Detect which cell encompasses the target text, then output its [x, y] center coordinate. 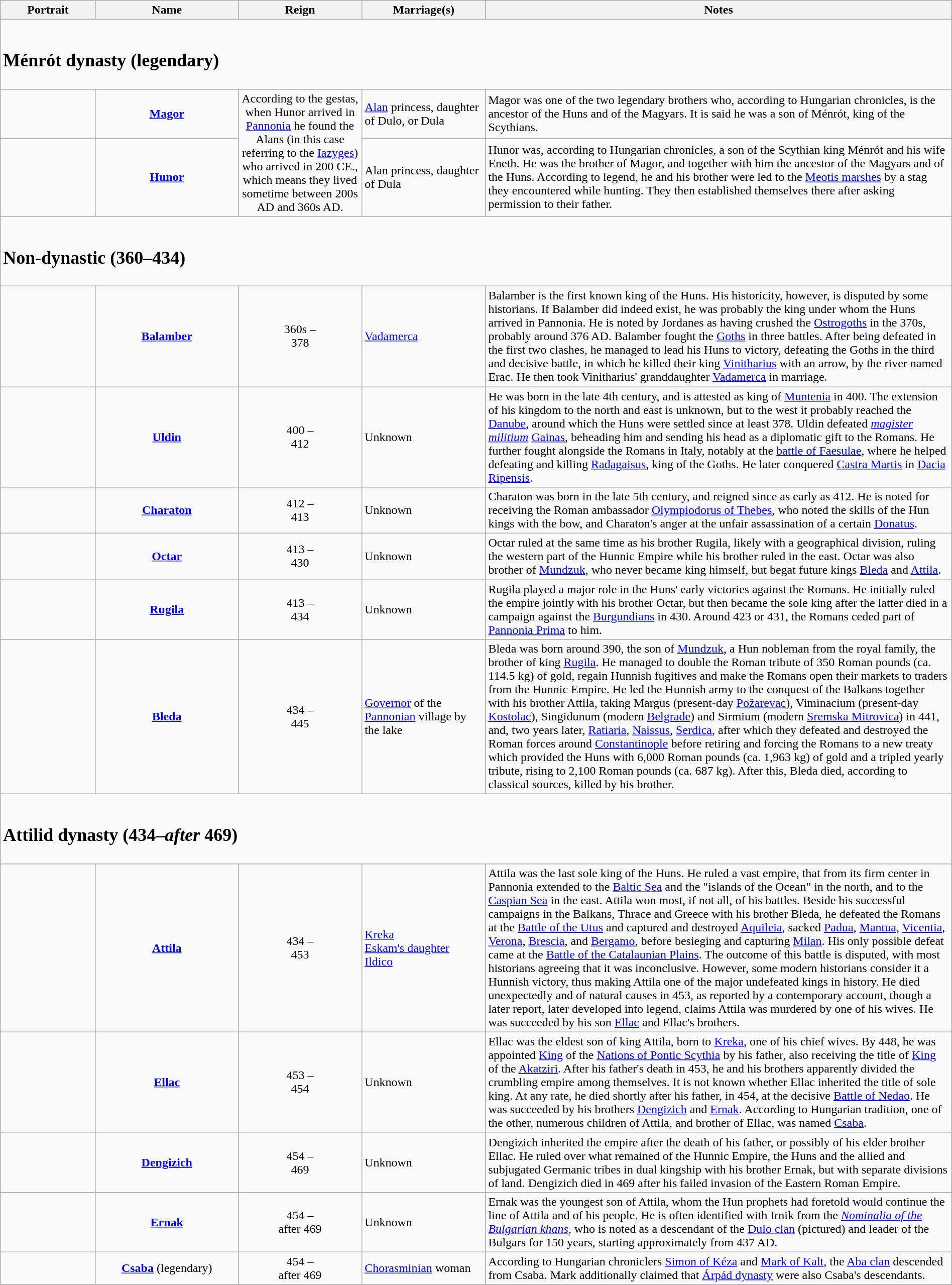
434 –445 [300, 717]
Bleda [167, 717]
Portrait [48, 10]
KrekaEskam's daughterIldico [424, 947]
Csaba (legendary) [167, 1268]
Vadamerca [424, 336]
453 –454 [300, 1082]
Magor [167, 114]
Marriage(s) [424, 10]
Alan princess, daughter of Dulo, or Dula [424, 114]
Dengizich [167, 1162]
Uldin [167, 437]
Rugila [167, 610]
412 –413 [300, 510]
Attila [167, 947]
434 –453 [300, 947]
Octar [167, 557]
454 –469 [300, 1162]
Reign [300, 10]
Ellac [167, 1082]
Name [167, 10]
Ménrót dynasty (legendary) [476, 54]
Charaton [167, 510]
Attilid dynasty (434–after 469) [476, 829]
Notes [719, 10]
Ernak [167, 1222]
360s – 378 [300, 336]
Alan princess, daughter of Dula [424, 177]
Balamber [167, 336]
Chorasminian woman [424, 1268]
Hunor [167, 177]
413 –430 [300, 557]
Governor of the Pannonian village by the lake [424, 717]
Non-dynastic (360–434) [476, 251]
400 –412 [300, 437]
413 –434 [300, 610]
